Search for the cell housing the specified text and yield its [x, y] center coordinate. 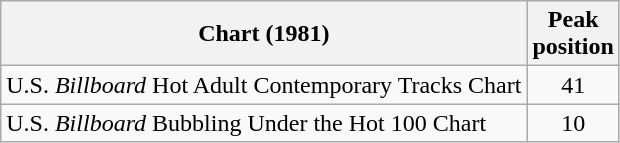
Chart (1981) [264, 34]
U.S. Billboard Bubbling Under the Hot 100 Chart [264, 123]
10 [573, 123]
U.S. Billboard Hot Adult Contemporary Tracks Chart [264, 85]
Peakposition [573, 34]
41 [573, 85]
